Capture the cell that displays the provided text and extract its [x, y] central coordinate. 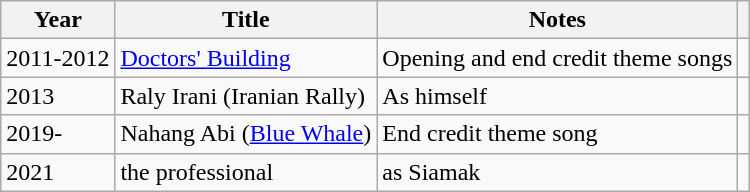
End credit theme song [558, 134]
2021 [58, 172]
Nahang Abi (Blue Whale) [246, 134]
Raly Irani (Iranian Rally) [246, 96]
2019- [58, 134]
As himself [558, 96]
as Siamak [558, 172]
Opening and end credit theme songs [558, 58]
Doctors' Building [246, 58]
2013 [58, 96]
Notes [558, 20]
2011-2012 [58, 58]
Year [58, 20]
the professional [246, 172]
Title [246, 20]
